Return the [X, Y] coordinate for the center point of the cell that contains the specified text.  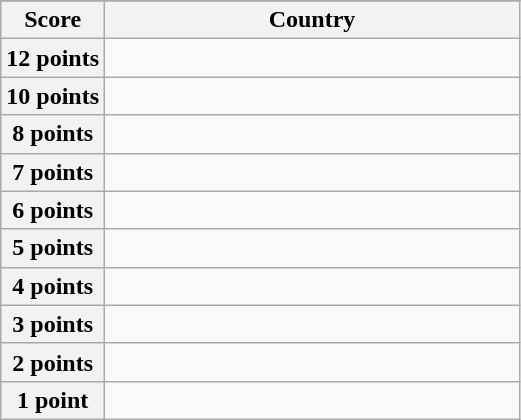
5 points [53, 248]
4 points [53, 286]
6 points [53, 210]
Score [53, 20]
1 point [53, 400]
12 points [53, 58]
3 points [53, 324]
Country [312, 20]
10 points [53, 96]
7 points [53, 172]
2 points [53, 362]
8 points [53, 134]
